Extract the (x, y) coordinate from the center of the cell holding the provided text.  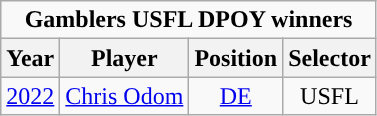
2022 (30, 96)
Chris Odom (124, 96)
USFL (330, 96)
Selector (330, 58)
Player (124, 58)
DE (236, 96)
Position (236, 58)
Gamblers USFL DPOY winners (189, 20)
Year (30, 58)
